Output the (x, y) coordinate of the center of the cell containing the given text.  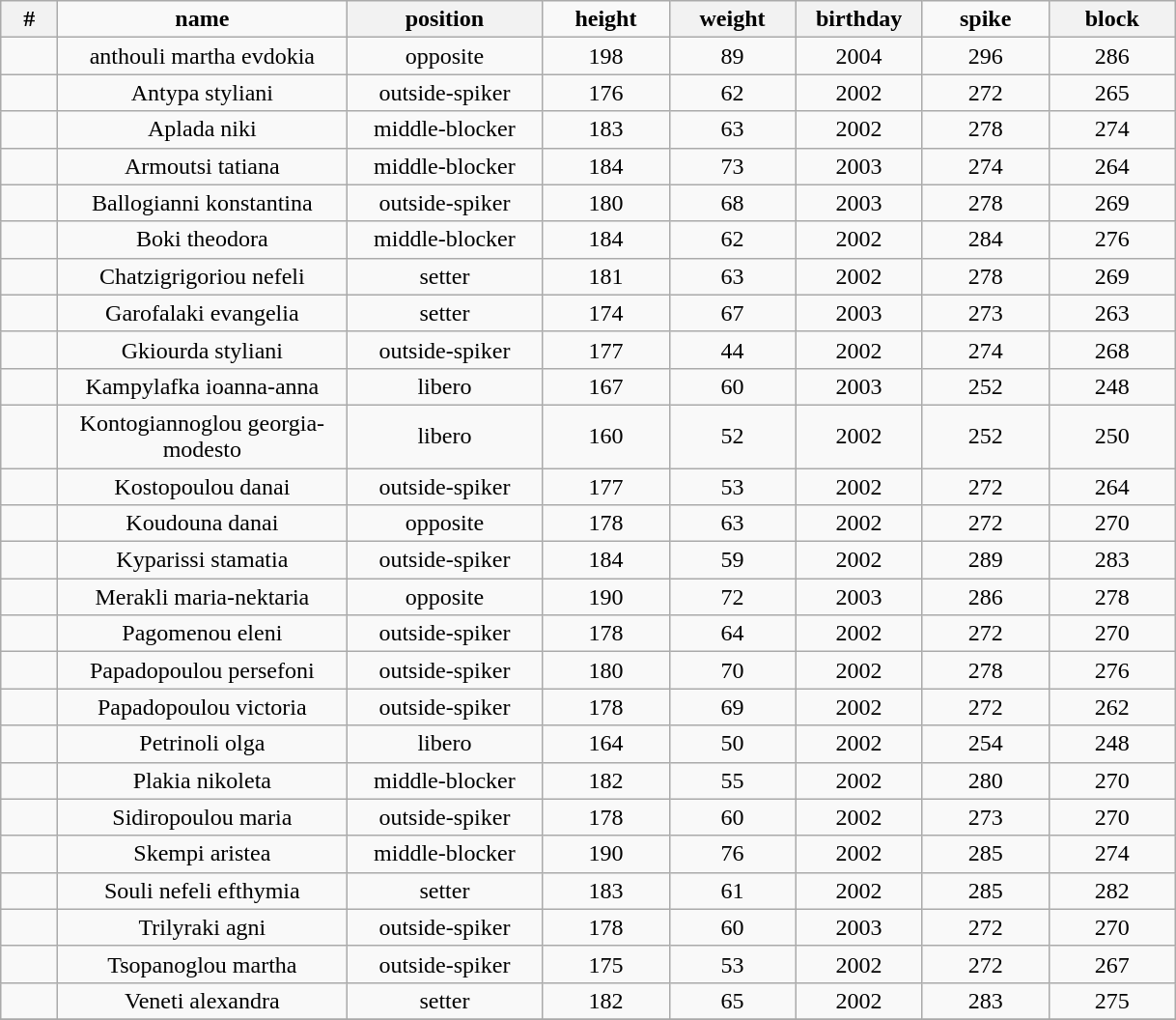
69 (732, 707)
name (203, 19)
anthouli martha evdokia (203, 56)
birthday (859, 19)
2004 (859, 56)
Papadopoulou victoria (203, 707)
Merakli maria-nektaria (203, 597)
268 (1112, 350)
Kontogiannoglou georgia-modesto (203, 437)
175 (606, 964)
Kostopoulou danai (203, 486)
70 (732, 670)
73 (732, 166)
89 (732, 56)
Veneti alexandra (203, 1001)
Trilyraki agni (203, 927)
Plakia nikoleta (203, 780)
position (444, 19)
Kampylafka ioanna-anna (203, 386)
250 (1112, 437)
Kyparissi stamatia (203, 560)
55 (732, 780)
61 (732, 891)
263 (1112, 313)
67 (732, 313)
176 (606, 93)
265 (1112, 93)
181 (606, 276)
Papadopoulou persefoni (203, 670)
282 (1112, 891)
76 (732, 854)
Boki theodora (203, 240)
Antypa styliani (203, 93)
44 (732, 350)
72 (732, 597)
267 (1112, 964)
65 (732, 1001)
Ballogianni konstantina (203, 203)
160 (606, 437)
# (29, 19)
52 (732, 437)
284 (985, 240)
167 (606, 386)
weight (732, 19)
68 (732, 203)
280 (985, 780)
164 (606, 744)
Koudouna danai (203, 524)
Skempi aristea (203, 854)
59 (732, 560)
Tsopanoglou martha (203, 964)
Garofalaki evangelia (203, 313)
262 (1112, 707)
Sidiropoulou maria (203, 817)
Pagomenou eleni (203, 634)
Souli nefeli efthymia (203, 891)
289 (985, 560)
254 (985, 744)
Petrinoli olga (203, 744)
Gkiourda styliani (203, 350)
50 (732, 744)
296 (985, 56)
198 (606, 56)
height (606, 19)
64 (732, 634)
Chatzigrigoriou nefeli (203, 276)
Aplada niki (203, 129)
block (1112, 19)
174 (606, 313)
275 (1112, 1001)
Armoutsi tatiana (203, 166)
spike (985, 19)
